Identify which cell holds the provided text, then report its [X, Y] central coordinate. 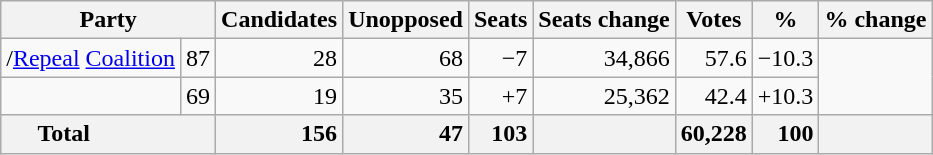
% change [876, 20]
68 [406, 58]
+10.3 [786, 96]
100 [786, 134]
42.4 [714, 96]
47 [406, 134]
34,866 [604, 58]
25,362 [604, 96]
19 [280, 96]
Candidates [280, 20]
Total [108, 134]
Party [108, 20]
/Repeal Coalition [91, 58]
60,228 [714, 134]
Seats change [604, 20]
Votes [714, 20]
69 [198, 96]
35 [406, 96]
−10.3 [786, 58]
28 [280, 58]
57.6 [714, 58]
Seats [500, 20]
156 [280, 134]
Unopposed [406, 20]
+7 [500, 96]
−7 [500, 58]
87 [198, 58]
% [786, 20]
103 [500, 134]
